Scan for the cell matching the given text and deliver its (x, y) coordinate at center. 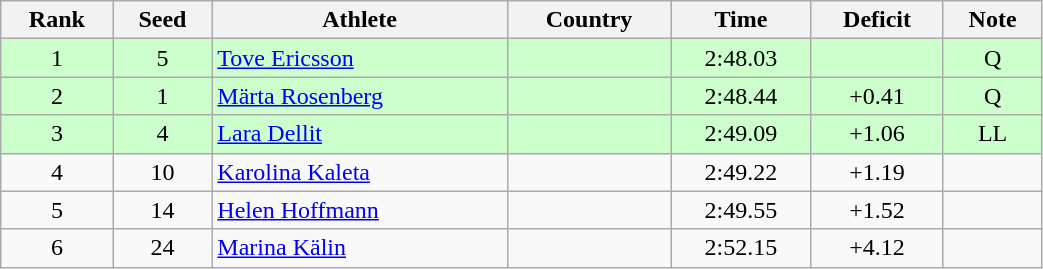
+1.52 (877, 210)
2:49.09 (741, 134)
Tove Ericsson (360, 58)
Athlete (360, 20)
Time (741, 20)
Karolina Kaleta (360, 172)
Deficit (877, 20)
Note (992, 20)
Märta Rosenberg (360, 96)
3 (57, 134)
14 (162, 210)
+4.12 (877, 248)
+0.41 (877, 96)
2:49.55 (741, 210)
Helen Hoffmann (360, 210)
Marina Kälin (360, 248)
10 (162, 172)
Rank (57, 20)
2:52.15 (741, 248)
2 (57, 96)
+1.19 (877, 172)
2:49.22 (741, 172)
LL (992, 134)
2:48.03 (741, 58)
6 (57, 248)
24 (162, 248)
+1.06 (877, 134)
Seed (162, 20)
Country (589, 20)
2:48.44 (741, 96)
Lara Dellit (360, 134)
